For the text-containing cell, return its midpoint in [x, y] coordinate format. 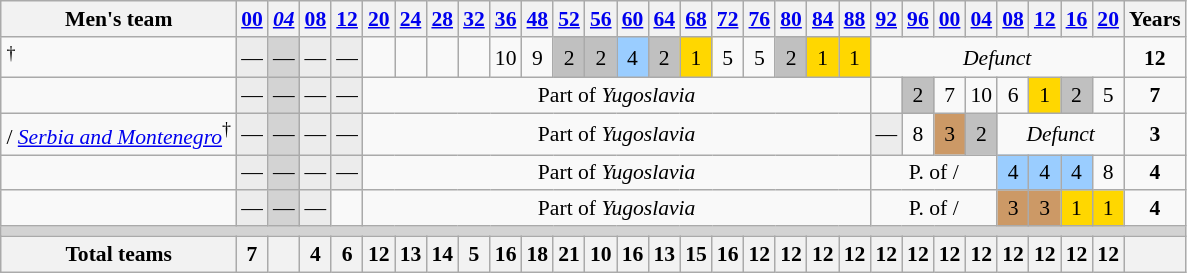
14 [442, 254]
96 [918, 19]
/ Serbia and Montenegro† [118, 134]
9 [538, 58]
36 [506, 19]
52 [569, 19]
92 [886, 19]
80 [791, 19]
64 [664, 19]
Total teams [118, 254]
18 [538, 254]
28 [442, 19]
68 [696, 19]
48 [538, 19]
32 [474, 19]
Men's team [118, 19]
76 [759, 19]
72 [728, 19]
† [118, 58]
15 [696, 254]
Years [1155, 19]
24 [411, 19]
21 [569, 254]
88 [855, 19]
84 [823, 19]
60 [633, 19]
56 [601, 19]
